Find where the given text appears and provide that cell's center as [X, Y] coordinate. 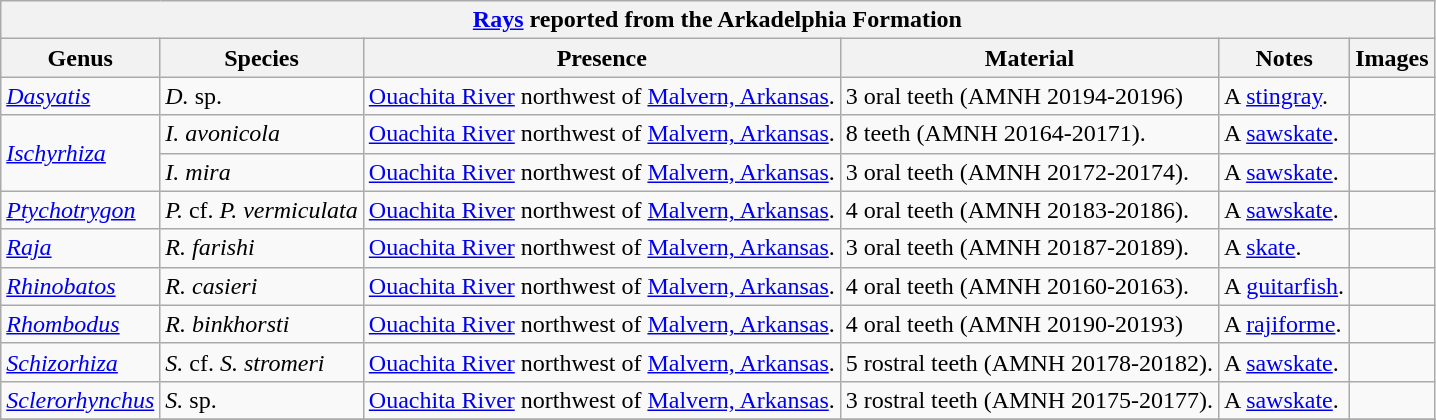
Genus [80, 58]
3 oral teeth (AMNH 20194-20196) [1029, 96]
S. cf. S. stromeri [262, 362]
8 teeth (AMNH 20164-20171). [1029, 134]
3 oral teeth (AMNH 20187-20189). [1029, 248]
Rhinobatos [80, 286]
3 oral teeth (AMNH 20172-20174). [1029, 172]
I. mira [262, 172]
D. sp. [262, 96]
S. sp. [262, 400]
Dasyatis [80, 96]
Notes [1284, 58]
A rajiforme. [1284, 324]
5 rostral teeth (AMNH 20178-20182). [1029, 362]
Ptychotrygon [80, 210]
R. casieri [262, 286]
Rhombodus [80, 324]
4 oral teeth (AMNH 20190-20193) [1029, 324]
Presence [602, 58]
Ischyrhiza [80, 153]
4 oral teeth (AMNH 20183-20186). [1029, 210]
A guitarfish. [1284, 286]
Raja [80, 248]
Rays reported from the Arkadelphia Formation [718, 20]
Images [1392, 58]
I. avonicola [262, 134]
P. cf. P. vermiculata [262, 210]
R. binkhorsti [262, 324]
3 rostral teeth (AMNH 20175-20177). [1029, 400]
4 oral teeth (AMNH 20160-20163). [1029, 286]
A stingray. [1284, 96]
A skate. [1284, 248]
Schizorhiza [80, 362]
Sclerorhynchus [80, 400]
Species [262, 58]
R. farishi [262, 248]
Material [1029, 58]
